Return [X, Y] of the center of cell containing provided text 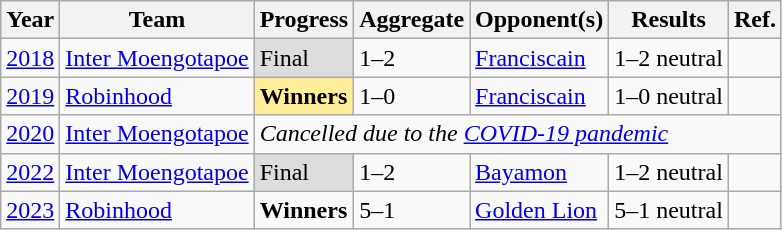
Year [30, 20]
Bayamon [540, 172]
5–1 [412, 210]
2019 [30, 96]
Progress [304, 20]
Aggregate [412, 20]
Cancelled due to the COVID-19 pandemic [518, 134]
5–1 neutral [669, 210]
Golden Lion [540, 210]
2022 [30, 172]
Opponent(s) [540, 20]
2018 [30, 58]
1–0 [412, 96]
1–0 neutral [669, 96]
Results [669, 20]
2023 [30, 210]
2020 [30, 134]
Team [157, 20]
Ref. [754, 20]
